Find where the given text appears and provide that cell's center as (X, Y) coordinate. 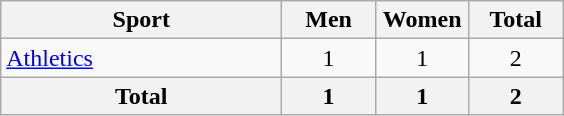
Men (329, 20)
Sport (142, 20)
Women (422, 20)
Athletics (142, 58)
